Find where the given text appears and provide that cell's center as (X, Y) coordinate. 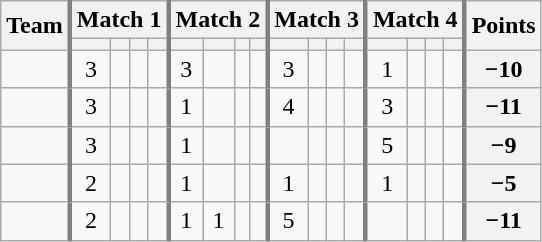
−10 (504, 69)
Match 1 (120, 20)
Match 4 (416, 20)
−9 (504, 145)
Match 2 (218, 20)
Team (36, 26)
−5 (504, 183)
4 (288, 107)
Match 3 (316, 20)
Points (504, 26)
